For the text-containing cell, return its midpoint in (X, Y) coordinate format. 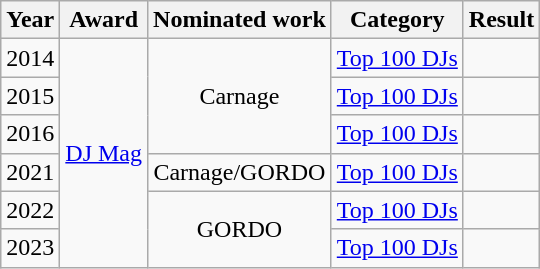
Result (501, 20)
Carnage (240, 96)
2021 (30, 172)
2015 (30, 96)
Category (397, 20)
DJ Mag (104, 153)
2022 (30, 210)
2023 (30, 248)
GORDO (240, 229)
Nominated work (240, 20)
Award (104, 20)
Year (30, 20)
Carnage/GORDO (240, 172)
2016 (30, 134)
2014 (30, 58)
